Find where the given text appears and provide that cell's center as (X, Y) coordinate. 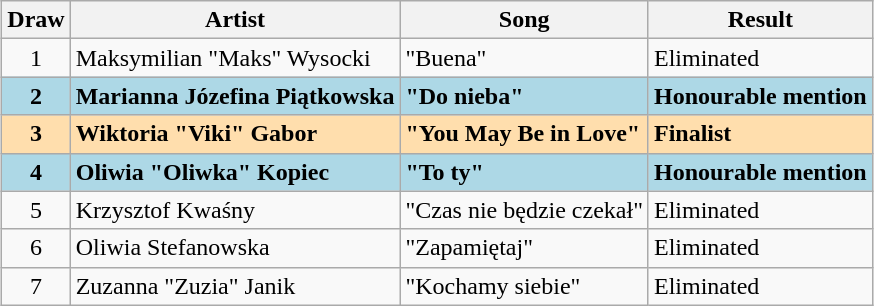
"You May Be in Love" (524, 134)
3 (36, 134)
1 (36, 58)
Song (524, 20)
2 (36, 96)
Marianna Józefina Piątkowska (235, 96)
"Do nieba" (524, 96)
Wiktoria "Viki" Gabor (235, 134)
Draw (36, 20)
Krzysztof Kwaśny (235, 210)
7 (36, 286)
Zuzanna "Zuzia" Janik (235, 286)
Result (760, 20)
Maksymilian "Maks" Wysocki (235, 58)
4 (36, 172)
"Czas nie będzie czekał" (524, 210)
"Buena" (524, 58)
Oliwia "Oliwka" Kopiec (235, 172)
Finalist (760, 134)
"To ty" (524, 172)
6 (36, 248)
"Zapamiętaj" (524, 248)
5 (36, 210)
"Kochamy siebie" (524, 286)
Artist (235, 20)
Oliwia Stefanowska (235, 248)
